Pinpoint the cell where the given text exists, returning its (x, y) midpoint coordinate. 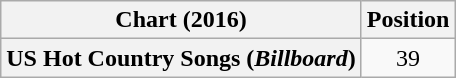
US Hot Country Songs (Billboard) (181, 58)
39 (408, 58)
Position (408, 20)
Chart (2016) (181, 20)
